Locate the cell with the specified text and output its [x, y] center coordinate. 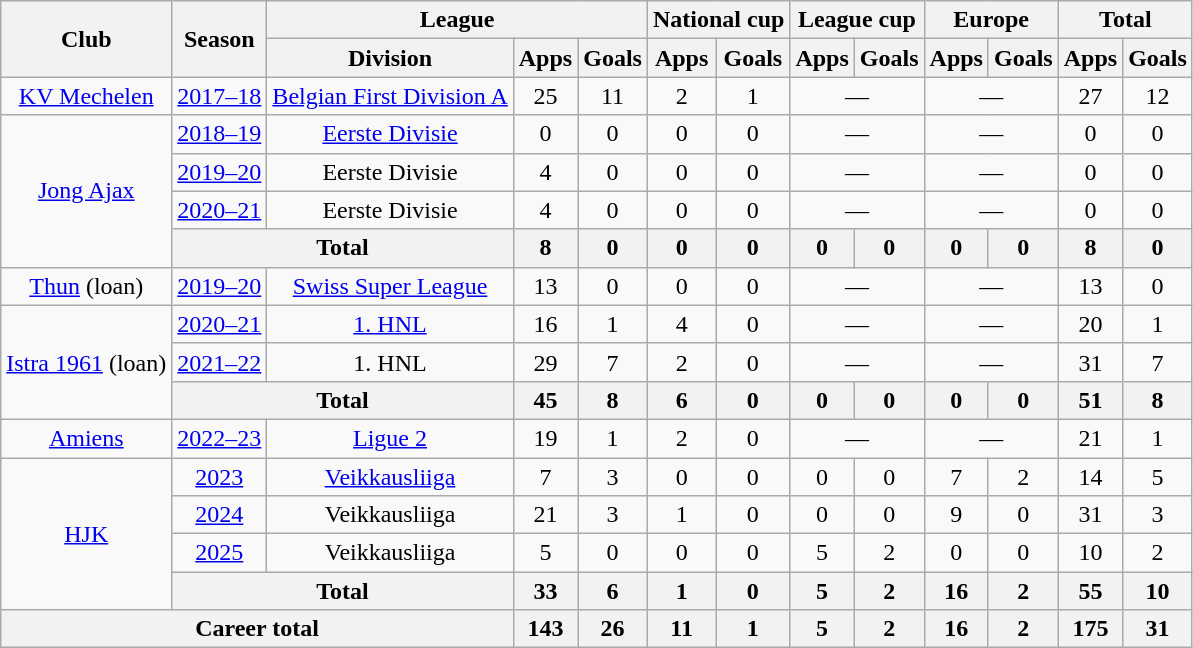
Career total [258, 629]
HJK [86, 534]
Thun (loan) [86, 286]
2018–19 [220, 134]
Amiens [86, 438]
2017–18 [220, 96]
14 [1090, 477]
29 [545, 362]
Europe [991, 20]
Club [86, 39]
12 [1158, 96]
2024 [220, 515]
2021–22 [220, 362]
2022–23 [220, 438]
51 [1090, 400]
Swiss Super League [390, 286]
25 [545, 96]
55 [1090, 591]
143 [545, 629]
26 [613, 629]
Jong Ajax [86, 191]
45 [545, 400]
33 [545, 591]
Belgian First Division A [390, 96]
27 [1090, 96]
2023 [220, 477]
Ligue 2 [390, 438]
KV Mechelen [86, 96]
175 [1090, 629]
League cup [857, 20]
20 [1090, 324]
Istra 1961 (loan) [86, 362]
9 [956, 515]
League [458, 20]
Season [220, 39]
19 [545, 438]
Division [390, 58]
National cup [718, 20]
2025 [220, 553]
